Return the (x, y) coordinate for the center point of the cell that contains the specified text.  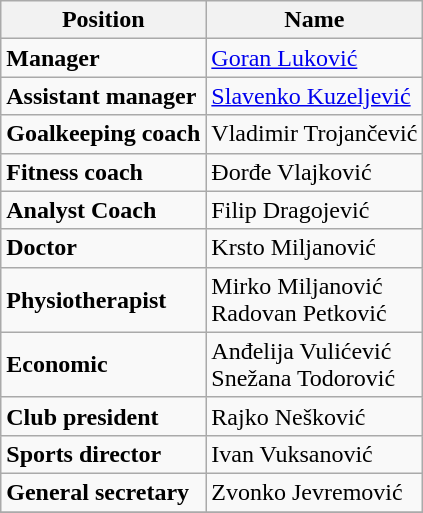
Goran Luković (314, 58)
Club president (104, 416)
Goalkeeping coach (104, 134)
Mirko Miljanović Radovan Petković (314, 300)
Ivan Vuksanović (314, 454)
Sports director (104, 454)
Assistant manager (104, 96)
Doctor (104, 248)
Rajko Nešković (314, 416)
Krsto Miljanović (314, 248)
Manager (104, 58)
Economic (104, 364)
General secretary (104, 492)
Đorđe Vlajković (314, 172)
Name (314, 20)
Slavenko Kuzeljević (314, 96)
Fitness coach (104, 172)
Analyst Coach (104, 210)
Physiotherapist (104, 300)
Zvonko Jevremović (314, 492)
Anđelija Vulićević Snežana Todorović (314, 364)
Filip Dragojević (314, 210)
Vladimir Trojančević (314, 134)
Position (104, 20)
